Return the (x, y) coordinate for the center point of the cell that contains the specified text.  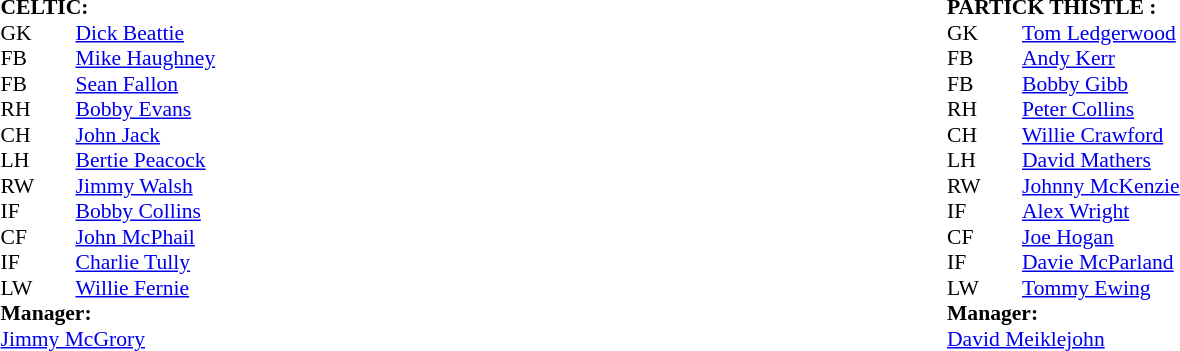
Charlie Tully (146, 263)
Willie Fernie (146, 288)
Bobby Evans (146, 109)
Dick Beattie (146, 33)
John Jack (146, 135)
Bobby Gibb (1101, 84)
Jimmy Walsh (146, 186)
Johnny McKenzie (1101, 186)
Peter Collins (1101, 109)
Tom Ledgerwood (1101, 33)
Tommy Ewing (1101, 288)
Mike Haughney (146, 59)
Willie Crawford (1101, 135)
Alex Wright (1101, 211)
Bertie Peacock (146, 161)
Davie McParland (1101, 263)
David Mathers (1101, 161)
Andy Kerr (1101, 59)
Joe Hogan (1101, 237)
Sean Fallon (146, 84)
Bobby Collins (146, 211)
John McPhail (146, 237)
